For the text-containing cell, return its midpoint in (x, y) coordinate format. 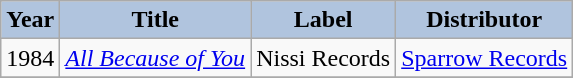
Sparrow Records (484, 58)
1984 (30, 58)
Distributor (484, 20)
Nissi Records (324, 58)
All Because of You (156, 58)
Year (30, 20)
Label (324, 20)
Title (156, 20)
